Provide the [x, y] coordinate of the cell's center where the given text is located.  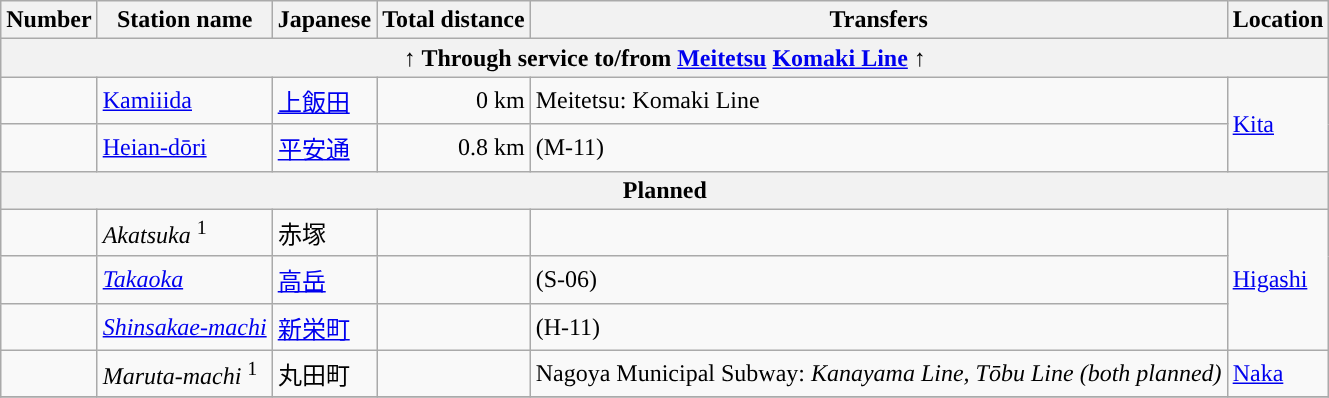
平安通 [324, 148]
Kita [1278, 124]
Japanese [324, 20]
新栄町 [324, 326]
上飯田 [324, 100]
高岳 [324, 280]
(H-11) [878, 326]
Kamiiida [184, 100]
Planned [665, 190]
Number [49, 20]
Higashi [1278, 280]
丸田町 [324, 374]
↑ Through service to/from Meitetsu Komaki Line ↑ [665, 58]
Naka [1278, 374]
0 km [454, 100]
(M-11) [878, 148]
Shinsakae-machi [184, 326]
Station name [184, 20]
Maruta-machi 1 [184, 374]
Meitetsu: Komaki Line [878, 100]
Location [1278, 20]
0.8 km [454, 148]
赤塚 [324, 232]
Transfers [878, 20]
Nagoya Municipal Subway: Kanayama Line, Tōbu Line (both planned) [878, 374]
Heian-dōri [184, 148]
(S-06) [878, 280]
Takaoka [184, 280]
Akatsuka 1 [184, 232]
Total distance [454, 20]
